Return the (X, Y) coordinate for the center point of the cell that contains the specified text.  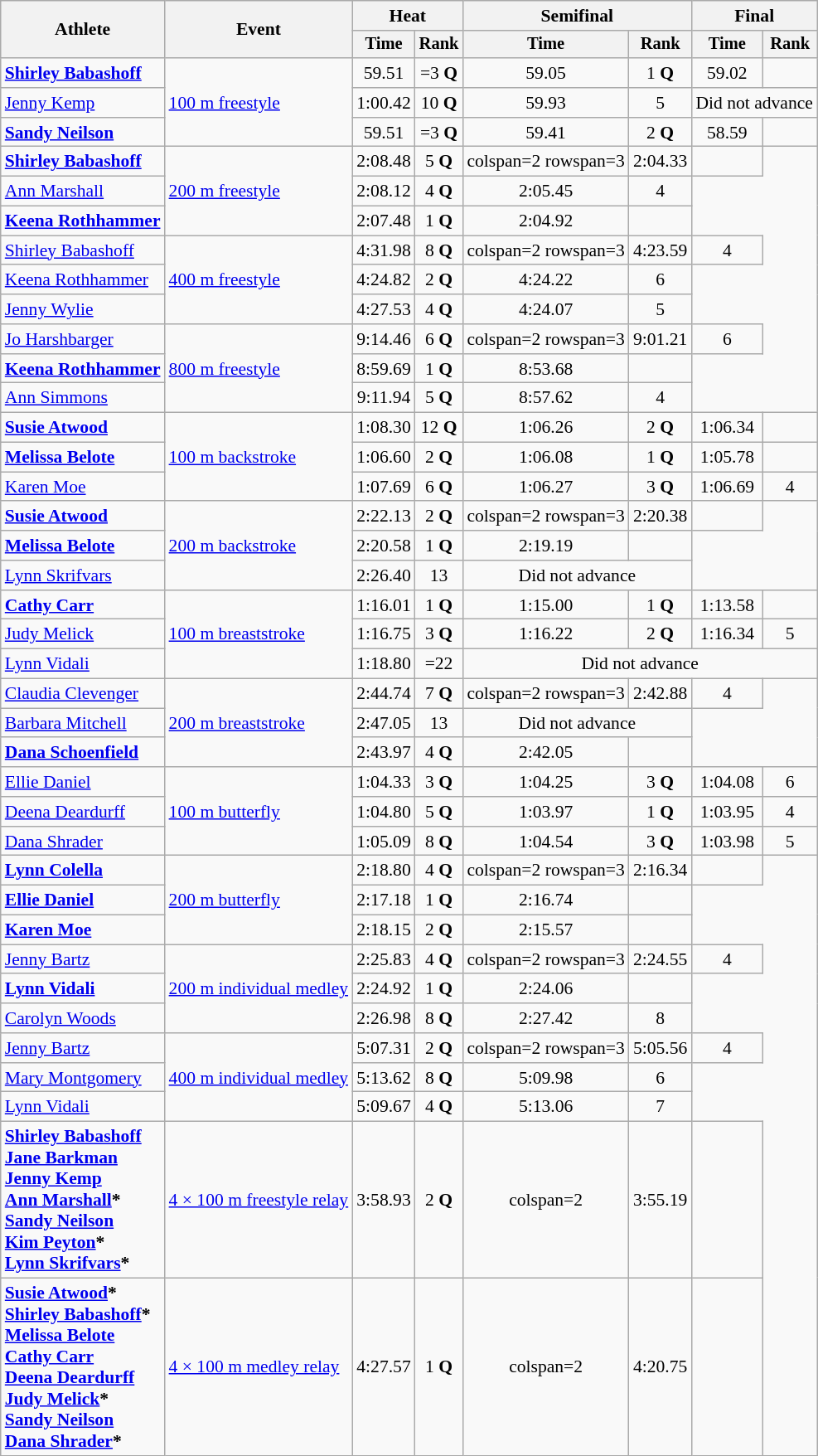
5:09.67 (383, 1107)
Ann Simmons (83, 398)
2:24.06 (545, 989)
Jenny Wylie (83, 309)
1:04.80 (383, 812)
Claudia Clevenger (83, 694)
2:20.58 (383, 546)
59.41 (545, 133)
2:04.92 (545, 221)
=22 (439, 664)
10 Q (439, 103)
2:07.48 (383, 221)
2:43.97 (383, 753)
400 m freestyle (259, 280)
Final (754, 16)
Dana Schoenfield (83, 753)
1:06.69 (727, 487)
Susie Atwood*Shirley Babashoff*Melissa BeloteCathy CarrDeena DeardurffJudy Melick*Sandy NeilsonDana Shrader* (83, 1367)
2:25.83 (383, 959)
1:04.25 (545, 782)
2:20.38 (660, 517)
4:27.53 (383, 309)
8:59.69 (383, 369)
1:04.54 (545, 842)
2:24.92 (383, 989)
Lynn Skrifvars (83, 575)
Jenny Kemp (83, 103)
8:53.68 (545, 369)
2:22.13 (383, 517)
Deena Deardurff (83, 812)
Ann Marshall (83, 192)
1:06.26 (545, 428)
Athlete (83, 30)
2:44.74 (383, 694)
4:31.98 (383, 250)
1:16.75 (383, 634)
7 (660, 1107)
5:13.06 (545, 1107)
200 m individual medley (259, 988)
1:15.00 (545, 605)
Sandy Neilson (83, 133)
2:27.42 (545, 1018)
59.05 (545, 73)
1:00.42 (383, 103)
58.59 (727, 133)
100 m freestyle (259, 103)
2:18.80 (383, 871)
9:11.94 (383, 398)
200 m backstroke (259, 546)
Carolyn Woods (83, 1018)
200 m butterfly (259, 900)
1:16.22 (545, 634)
7 Q (439, 694)
Jo Harshbarger (83, 339)
8 (660, 1018)
4 × 100 m medley relay (259, 1367)
Judy Melick (83, 634)
1:03.97 (545, 812)
9:01.21 (660, 339)
2:04.33 (660, 162)
400 m individual medley (259, 1078)
1:05.78 (727, 458)
5:07.31 (383, 1048)
Lynn Colella (83, 871)
1:13.58 (727, 605)
800 m freestyle (259, 368)
59.02 (727, 73)
1:06.34 (727, 428)
2:26.40 (383, 575)
Heat (408, 16)
2:05.45 (545, 192)
4:24.22 (545, 280)
1:05.09 (383, 842)
2:15.57 (545, 930)
1:07.69 (383, 487)
4:27.57 (383, 1367)
1:06.08 (545, 458)
5:09.98 (545, 1078)
1:03.98 (727, 842)
1:04.33 (383, 782)
5:13.62 (383, 1078)
Barbara Mitchell (83, 723)
2:24.55 (660, 959)
2:42.05 (545, 753)
1:06.60 (383, 458)
100 m breaststroke (259, 635)
9:14.46 (383, 339)
Semifinal (577, 16)
2:16.34 (660, 871)
Shirley BabashoffJane BarkmanJenny KempAnn Marshall*Sandy NeilsonKim Peyton*Lynn Skrifvars* (83, 1201)
Event (259, 30)
1:04.08 (727, 782)
4:24.07 (545, 309)
2:18.15 (383, 930)
1:16.01 (383, 605)
4:20.75 (660, 1367)
100 m butterfly (259, 811)
2:08.12 (383, 192)
1:03.95 (727, 812)
12 Q (439, 428)
Mary Montgomery (83, 1078)
100 m backstroke (259, 458)
2:08.48 (383, 162)
5:05.56 (660, 1048)
1:16.34 (727, 634)
59.93 (545, 103)
3:58.93 (383, 1201)
Cathy Carr (83, 605)
1:08.30 (383, 428)
2:42.88 (660, 694)
2:16.74 (545, 900)
2:19.19 (545, 546)
8:57.62 (545, 398)
2:47.05 (383, 723)
2:17.18 (383, 900)
1:18.80 (383, 664)
4:24.82 (383, 280)
200 m breaststroke (259, 723)
1:06.27 (545, 487)
3:55.19 (660, 1201)
2:26.98 (383, 1018)
4 × 100 m freestyle relay (259, 1201)
4:23.59 (660, 250)
Dana Shrader (83, 842)
200 m freestyle (259, 191)
